From the cell containing the given text, extract its center point as [x, y] coordinate. 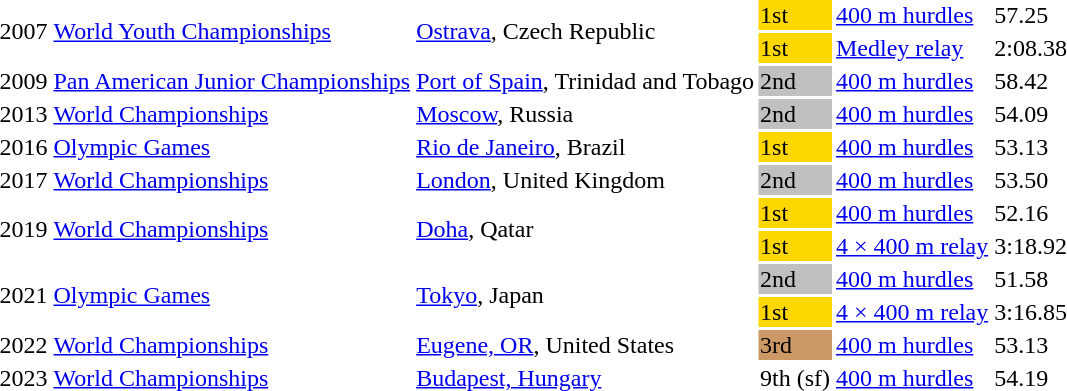
Ostrava, Czech Republic [586, 32]
Eugene, OR, United States [586, 345]
World Youth Championships [232, 32]
3rd [796, 345]
Moscow, Russia [586, 114]
Doha, Qatar [586, 230]
Rio de Janeiro, Brazil [586, 147]
Port of Spain, Trinidad and Tobago [586, 81]
London, United Kingdom [586, 180]
Tokyo, Japan [586, 296]
Pan American Junior Championships [232, 81]
Medley relay [912, 48]
